Identify which cell holds the provided text, then report its [x, y] central coordinate. 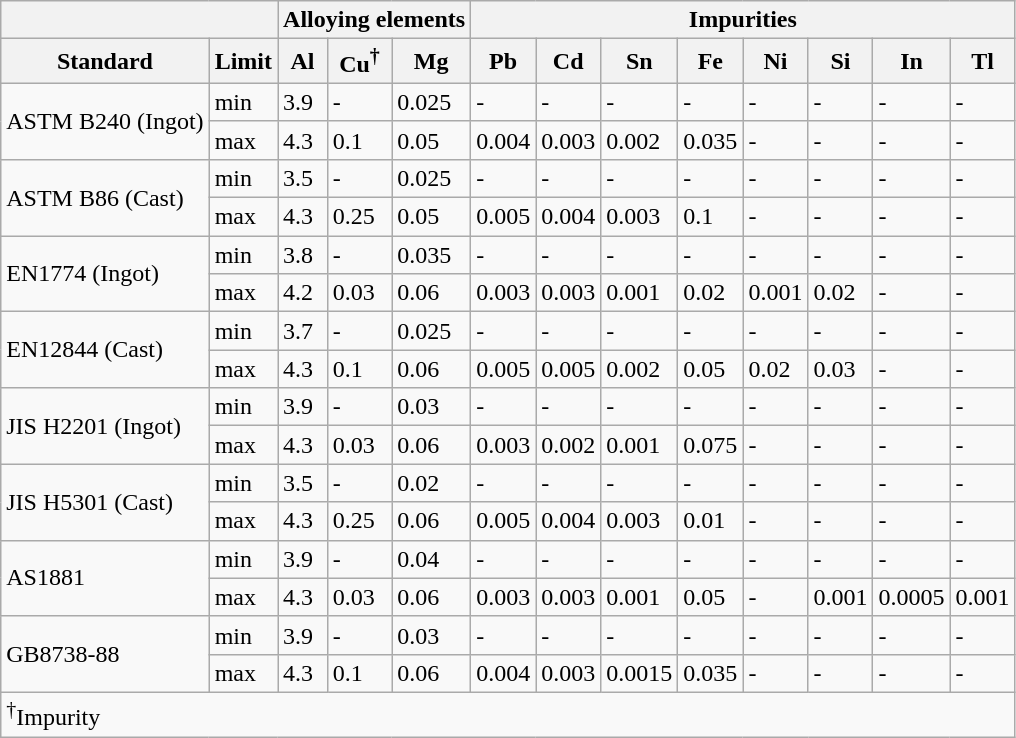
Standard [105, 62]
JIS H5301 (Cast) [105, 502]
Tl [982, 62]
ASTM B86 (Cast) [105, 197]
GB8738-88 [105, 654]
3.7 [303, 331]
Mg [432, 62]
4.2 [303, 293]
Si [840, 62]
0.075 [710, 445]
JIS H2201 (Ingot) [105, 426]
Ni [776, 62]
0.0015 [640, 673]
Pb [504, 62]
0.0005 [912, 597]
Limit [243, 62]
Cu† [359, 62]
Al [303, 62]
Fe [710, 62]
Sn [640, 62]
EN1774 (Ingot) [105, 274]
3.8 [303, 255]
ASTM B240 (Ingot) [105, 121]
Cd [568, 62]
Impurities [743, 20]
†Impurity [508, 714]
AS1881 [105, 578]
0.04 [432, 559]
EN12844 (Cast) [105, 350]
In [912, 62]
Alloying elements [374, 20]
0.01 [710, 521]
